Capture the cell that displays the provided text and extract its [X, Y] central coordinate. 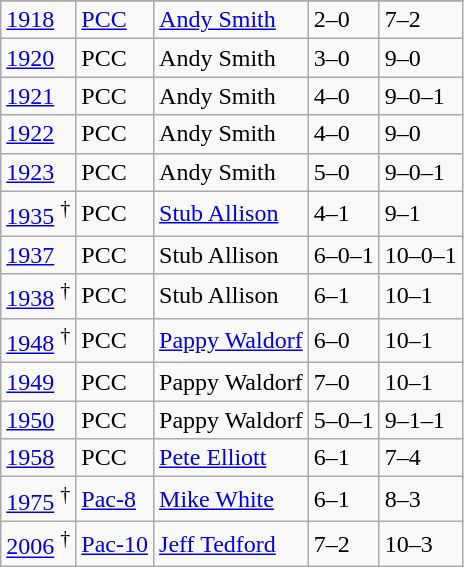
7–0 [344, 382]
1920 [38, 58]
2006 † [38, 544]
10–3 [420, 544]
1921 [38, 96]
1922 [38, 134]
Jeff Tedford [232, 544]
1949 [38, 382]
10–0–1 [420, 255]
6–0 [344, 340]
7–4 [420, 458]
1935 † [38, 214]
1948 † [38, 340]
5–0 [344, 172]
3–0 [344, 58]
2–0 [344, 20]
Pac-8 [115, 500]
Pac-10 [115, 544]
9–1 [420, 214]
1938 † [38, 296]
1958 [38, 458]
1918 [38, 20]
Mike White [232, 500]
Pete Elliott [232, 458]
4–1 [344, 214]
5–0–1 [344, 420]
1975 † [38, 500]
9–1–1 [420, 420]
6–0–1 [344, 255]
1923 [38, 172]
8–3 [420, 500]
1950 [38, 420]
1937 [38, 255]
